Provide the (X, Y) coordinate of the cell's center where the given text is located.  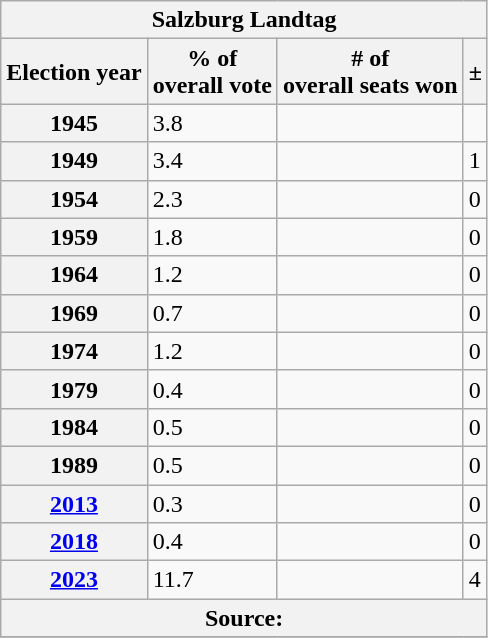
2023 (74, 580)
1945 (74, 123)
# ofoverall seats won (370, 72)
1959 (74, 237)
2.3 (212, 199)
Salzburg Landtag (244, 20)
3.4 (212, 161)
Source: (244, 618)
Election year (74, 72)
1974 (74, 351)
2013 (74, 503)
± (475, 72)
% ofoverall vote (212, 72)
4 (475, 580)
1949 (74, 161)
3.8 (212, 123)
1964 (74, 275)
2018 (74, 542)
0.3 (212, 503)
1979 (74, 389)
1969 (74, 313)
1.8 (212, 237)
1 (475, 161)
1954 (74, 199)
11.7 (212, 580)
1984 (74, 427)
1989 (74, 465)
0.7 (212, 313)
